Return the [X, Y] coordinate for the center point of the cell that contains the specified text.  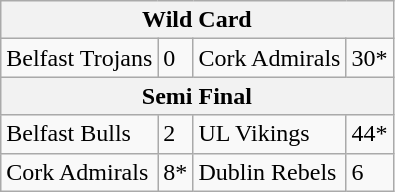
6 [370, 172]
Dublin Rebels [270, 172]
Wild Card [197, 20]
44* [370, 134]
Belfast Trojans [80, 58]
0 [176, 58]
8* [176, 172]
Belfast Bulls [80, 134]
2 [176, 134]
UL Vikings [270, 134]
Semi Final [197, 96]
30* [370, 58]
